Identify which cell holds the provided text, then report its [x, y] central coordinate. 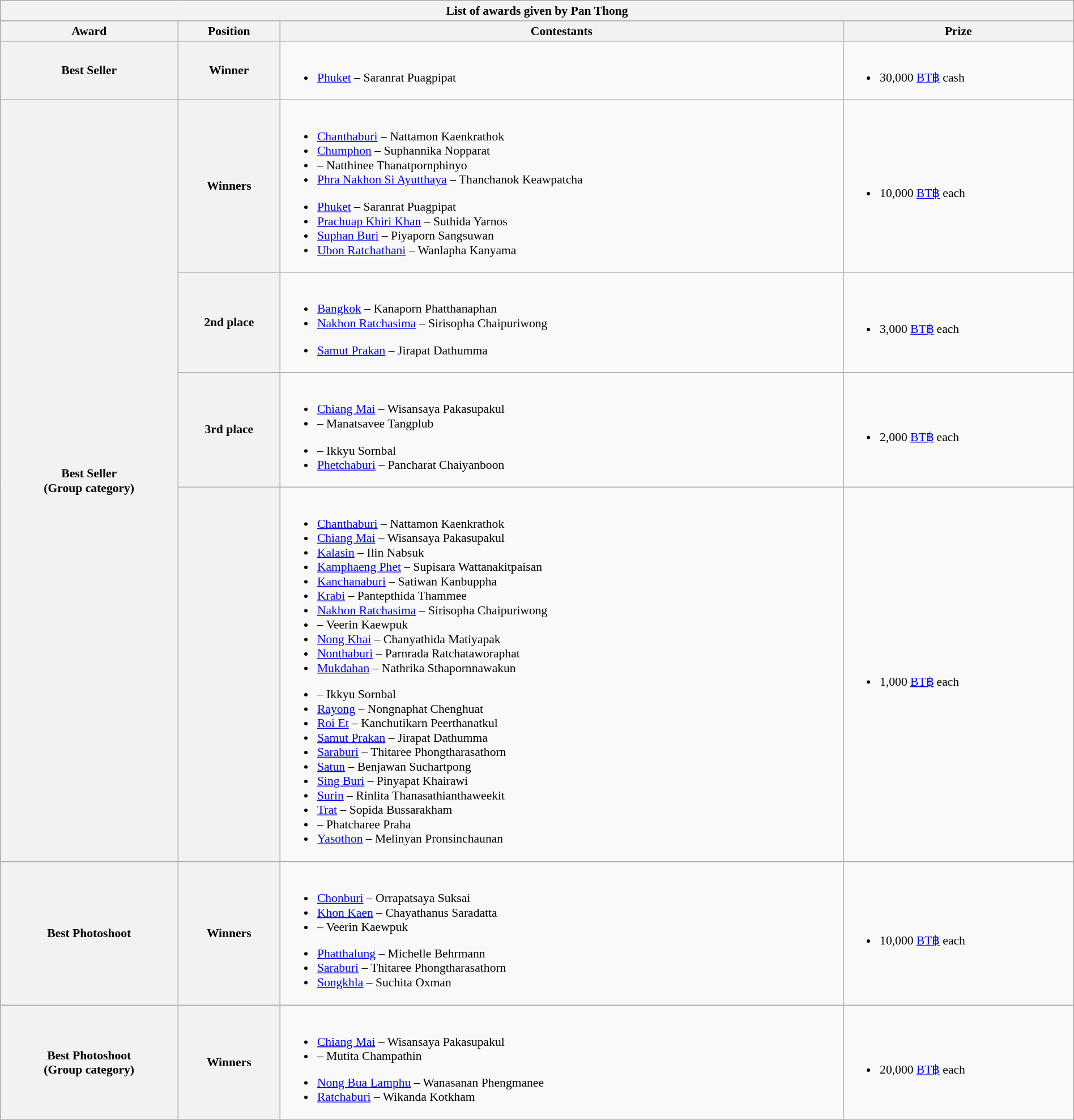
Best Photoshoot [89, 933]
2,000 BT฿ each [958, 430]
Best Seller [89, 70]
Prize [958, 31]
Bangkok – Kanaporn PhatthanaphanNakhon Ratchasima – Sirisopha ChaipuriwongSamut Prakan – Jirapat Dathumma [562, 323]
Phuket – Saranrat Puagpipat [562, 70]
Best Photoshoot(Group category) [89, 1062]
3,000 BT฿ each [958, 323]
List of awards given by Pan Thong [537, 11]
Award [89, 31]
3rd place [229, 430]
30,000 BT฿ cash [958, 70]
Best Seller(Group category) [89, 481]
Position [229, 31]
Contestants [562, 31]
2nd place [229, 323]
Chiang Mai – Wisansaya Pakasupakul – Mutita ChampathinNong Bua Lamphu – Wanasanan PhengmaneeRatchaburi – Wikanda Kotkham [562, 1062]
1,000 BT฿ each [958, 674]
Chiang Mai – Wisansaya Pakasupakul – Manatsavee Tangplub – Ikkyu SornbalPhetchaburi – Pancharat Chaiyanboon [562, 430]
Winner [229, 70]
20,000 BT฿ each [958, 1062]
